Search for the cell housing the specified text and yield its [x, y] center coordinate. 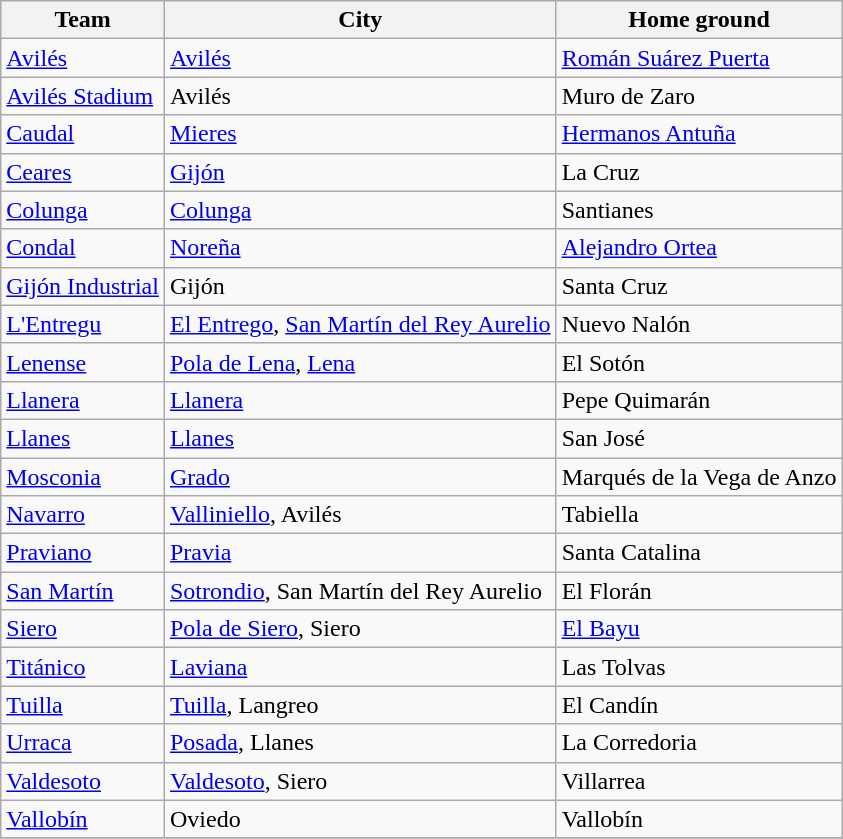
Pola de Siero, Siero [360, 629]
Caudal [83, 134]
Gijón Industrial [83, 286]
Tuilla [83, 705]
Titánico [83, 667]
El Sotón [699, 362]
Sotrondio, San Martín del Rey Aurelio [360, 591]
Noreña [360, 248]
El Bayu [699, 629]
Santianes [699, 210]
Posada, Llanes [360, 743]
Tuilla, Langreo [360, 705]
Grado [360, 477]
Navarro [83, 515]
Laviana [360, 667]
Condal [83, 248]
La Cruz [699, 172]
Muro de Zaro [699, 96]
Valdesoto, Siero [360, 781]
Lenense [83, 362]
City [360, 20]
Valliniello, Avilés [360, 515]
El Florán [699, 591]
L'Entregu [83, 324]
Oviedo [360, 819]
Marqués de la Vega de Anzo [699, 477]
Nuevo Nalón [699, 324]
El Entrego, San Martín del Rey Aurelio [360, 324]
Las Tolvas [699, 667]
Villarrea [699, 781]
Santa Catalina [699, 553]
Praviano [83, 553]
San Martín [83, 591]
El Candín [699, 705]
Pravia [360, 553]
Siero [83, 629]
Pola de Lena, Lena [360, 362]
Alejandro Ortea [699, 248]
Mieres [360, 134]
Román Suárez Puerta [699, 58]
Pepe Quimarán [699, 400]
Santa Cruz [699, 286]
Home ground [699, 20]
San José [699, 438]
Urraca [83, 743]
Avilés Stadium [83, 96]
La Corredoria [699, 743]
Team [83, 20]
Mosconia [83, 477]
Tabiella [699, 515]
Valdesoto [83, 781]
Ceares [83, 172]
Hermanos Antuña [699, 134]
